Identify which cell holds the provided text, then report its [X, Y] central coordinate. 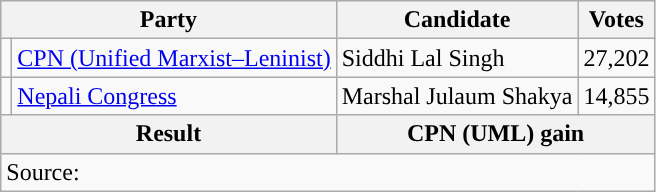
Source: [328, 172]
CPN (UML) gain [496, 134]
14,855 [616, 96]
Marshal Julaum Shakya [457, 96]
Candidate [457, 20]
CPN (Unified Marxist–Leninist) [174, 58]
Result [168, 134]
27,202 [616, 58]
Nepali Congress [174, 96]
Party [168, 20]
Siddhi Lal Singh [457, 58]
Votes [616, 20]
